Determine the (x, y) coordinate at the center of the cell enclosing the given text.  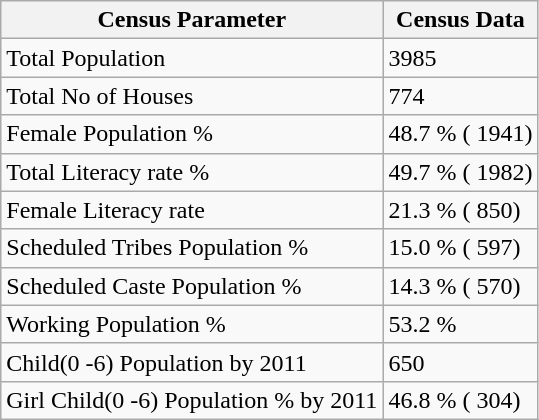
48.7 % ( 1941) (460, 134)
Female Population % (192, 134)
Census Parameter (192, 20)
15.0 % ( 597) (460, 248)
Scheduled Caste Population % (192, 286)
650 (460, 362)
774 (460, 96)
21.3 % ( 850) (460, 210)
14.3 % ( 570) (460, 286)
53.2 % (460, 324)
Total No of Houses (192, 96)
Scheduled Tribes Population % (192, 248)
Total Population (192, 58)
Total Literacy rate % (192, 172)
Working Population % (192, 324)
3985 (460, 58)
46.8 % ( 304) (460, 400)
Child(0 -6) Population by 2011 (192, 362)
Female Literacy rate (192, 210)
Girl Child(0 -6) Population % by 2011 (192, 400)
Census Data (460, 20)
49.7 % ( 1982) (460, 172)
